For the text-containing cell, return its midpoint in (x, y) coordinate format. 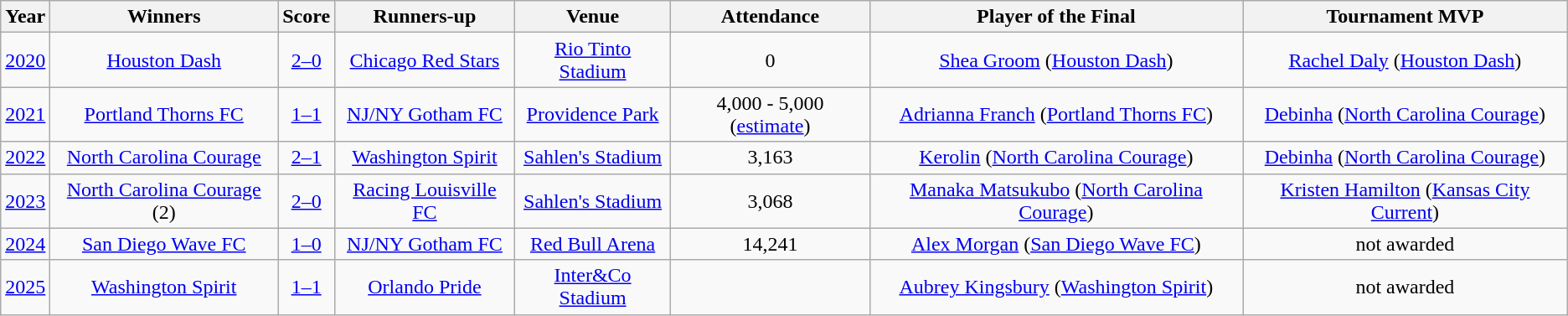
1–0 (307, 244)
Score (307, 17)
2022 (25, 158)
Alex Morgan (San Diego Wave FC) (1055, 244)
4,000 - 5,000 (estimate) (771, 114)
Attendance (771, 17)
Year (25, 17)
Kerolin (North Carolina Courage) (1055, 158)
Runners-up (426, 17)
3,163 (771, 158)
3,068 (771, 201)
Houston Dash (164, 60)
Inter&Co Stadium (593, 287)
Shea Groom (Houston Dash) (1055, 60)
2021 (25, 114)
Winners (164, 17)
Providence Park (593, 114)
Player of the Final (1055, 17)
Portland Thorns FC (164, 114)
Orlando Pride (426, 287)
Rio Tinto Stadium (593, 60)
2–1 (307, 158)
San Diego Wave FC (164, 244)
2023 (25, 201)
14,241 (771, 244)
Red Bull Arena (593, 244)
Kristen Hamilton (Kansas City Current) (1406, 201)
Venue (593, 17)
2024 (25, 244)
Racing Louisville FC (426, 201)
0 (771, 60)
Manaka Matsukubo (North Carolina Courage) (1055, 201)
North Carolina Courage (164, 158)
2020 (25, 60)
2025 (25, 287)
Chicago Red Stars (426, 60)
Aubrey Kingsbury (Washington Spirit) (1055, 287)
North Carolina Courage (2) (164, 201)
Tournament MVP (1406, 17)
Adrianna Franch (Portland Thorns FC) (1055, 114)
Rachel Daly (Houston Dash) (1406, 60)
